Output the [X, Y] coordinate of the center of the cell containing the given text.  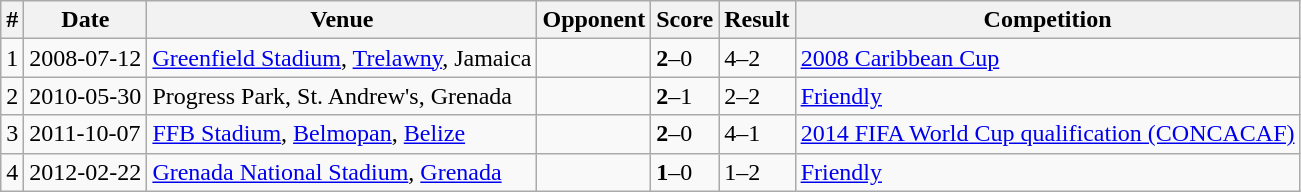
4–1 [757, 134]
Date [86, 20]
2–2 [757, 96]
Result [757, 20]
2–1 [685, 96]
Opponent [594, 20]
Grenada National Stadium, Grenada [342, 172]
# [12, 20]
3 [12, 134]
FFB Stadium, Belmopan, Belize [342, 134]
2011-10-07 [86, 134]
4–2 [757, 58]
Venue [342, 20]
1–0 [685, 172]
2010-05-30 [86, 96]
2014 FIFA World Cup qualification (CONCACAF) [1048, 134]
2008 Caribbean Cup [1048, 58]
4 [12, 172]
2 [12, 96]
1–2 [757, 172]
2012-02-22 [86, 172]
1 [12, 58]
Competition [1048, 20]
Score [685, 20]
Progress Park, St. Andrew's, Grenada [342, 96]
Greenfield Stadium, Trelawny, Jamaica [342, 58]
2008-07-12 [86, 58]
